Find where the given text appears and provide that cell's center as (x, y) coordinate. 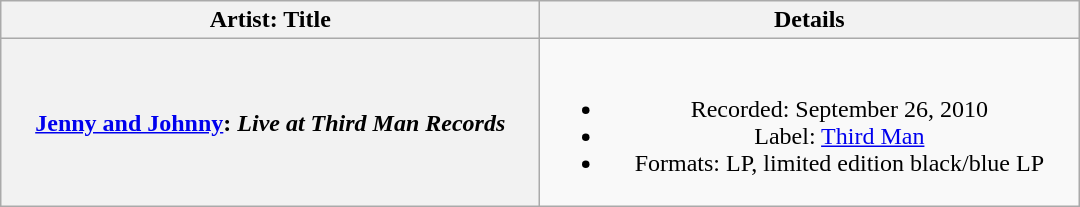
Recorded: September 26, 2010Label: Third ManFormats: LP, limited edition black/blue LP (810, 122)
Jenny and Johnny: Live at Third Man Records (270, 122)
Details (810, 20)
Artist: Title (270, 20)
